Search for the cell housing the specified text and yield its (X, Y) center coordinate. 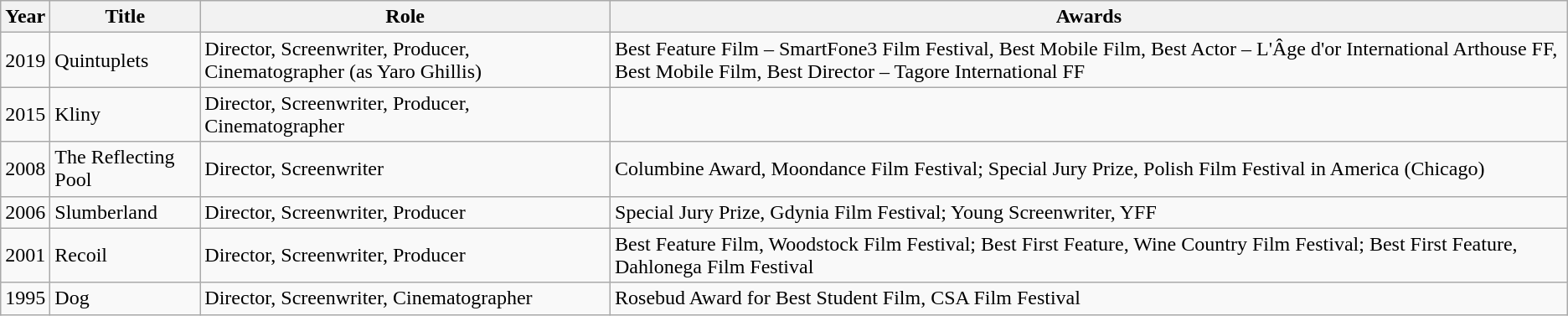
Awards (1089, 17)
Role (405, 17)
Recoil (126, 255)
2006 (25, 212)
Director, Screenwriter, Cinematographer (405, 298)
Kliny (126, 114)
2008 (25, 169)
2001 (25, 255)
Slumberland (126, 212)
Quintuplets (126, 60)
Dog (126, 298)
Director, Screenwriter, Producer, Cinematographer (405, 114)
Rosebud Award for Best Student Film, CSA Film Festival (1089, 298)
1995 (25, 298)
The Reflecting Pool (126, 169)
Best Feature Film, Woodstock Film Festival; Best First Feature, Wine Country Film Festival; Best First Feature, Dahlonega Film Festival (1089, 255)
Title (126, 17)
2019 (25, 60)
Director, Screenwriter, Producer, Cinematographer (as Yaro Ghillis) (405, 60)
Columbine Award, Moondance Film Festival; Special Jury Prize, Polish Film Festival in America (Chicago) (1089, 169)
2015 (25, 114)
Special Jury Prize, Gdynia Film Festival; Young Screenwriter, YFF (1089, 212)
Year (25, 17)
Director, Screenwriter (405, 169)
